Determine the (x, y) coordinate at the center of the cell enclosing the given text.  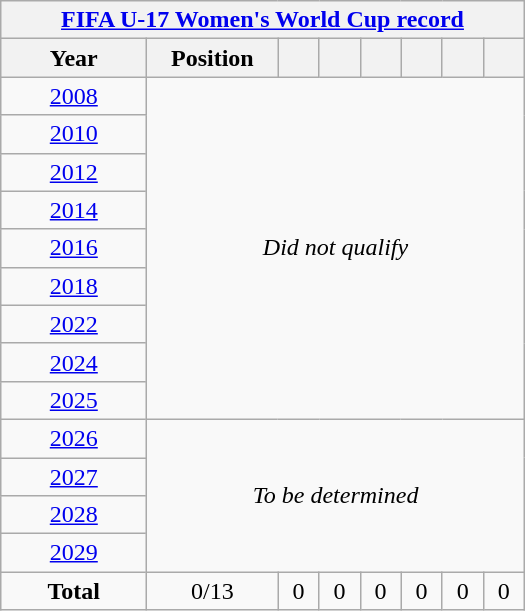
2024 (74, 362)
FIFA U-17 Women's World Cup record (263, 20)
2025 (74, 400)
To be determined (336, 495)
2022 (74, 324)
Year (74, 58)
2029 (74, 553)
2026 (74, 438)
0/13 (212, 591)
Did not qualify (336, 248)
2012 (74, 172)
2014 (74, 210)
2010 (74, 134)
2027 (74, 477)
2018 (74, 286)
Total (74, 591)
2016 (74, 248)
2008 (74, 96)
Position (212, 58)
2028 (74, 515)
